Scan for the cell matching the given text and deliver its [X, Y] coordinate at center. 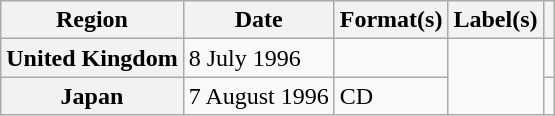
Date [258, 20]
Label(s) [496, 20]
7 August 1996 [258, 96]
CD [391, 96]
United Kingdom [92, 58]
Format(s) [391, 20]
Region [92, 20]
8 July 1996 [258, 58]
Japan [92, 96]
